Provide the (x, y) coordinate of the cell's center where the given text is located.  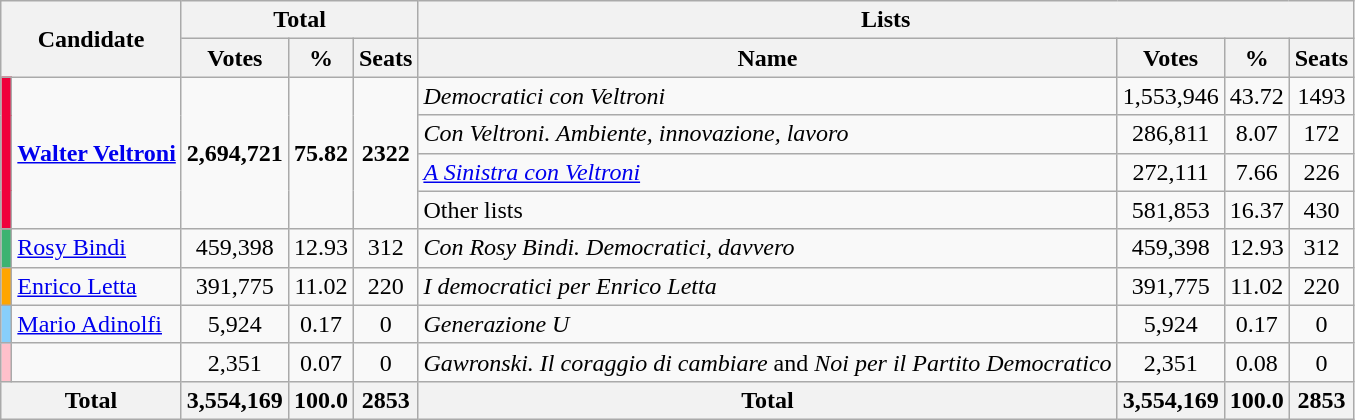
16.37 (1256, 210)
8.07 (1256, 134)
Mario Adinolfi (97, 324)
I democratici per Enrico Letta (768, 286)
Other lists (768, 210)
43.72 (1256, 96)
430 (1321, 210)
Walter Veltroni (97, 153)
Gawronski. Il coraggio di cambiare and Noi per il Partito Democratico (768, 362)
286,811 (1170, 134)
Con Rosy Bindi. Democratici, davvero (768, 248)
0.08 (1256, 362)
Lists (886, 20)
Rosy Bindi (97, 248)
Democratici con Veltroni (768, 96)
2322 (385, 153)
Generazione U (768, 324)
1,553,946 (1170, 96)
Candidate (92, 39)
Con Veltroni. Ambiente, innovazione, lavoro (768, 134)
7.66 (1256, 172)
75.82 (320, 153)
272,111 (1170, 172)
226 (1321, 172)
581,853 (1170, 210)
0.07 (320, 362)
Enrico Letta (97, 286)
A Sinistra con Veltroni (768, 172)
1493 (1321, 96)
Name (768, 58)
2,694,721 (234, 153)
172 (1321, 134)
